Locate the cell with the specified text and output its (X, Y) center coordinate. 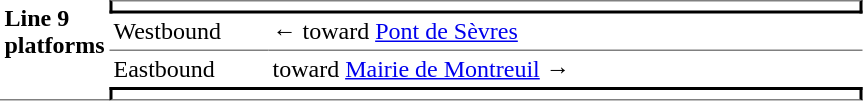
Westbound (188, 33)
Eastbound (188, 69)
toward Mairie de Montreuil → (565, 69)
Line 9 platforms (54, 50)
← toward Pont de Sèvres (565, 33)
